Return (x, y) of the center of cell containing provided text 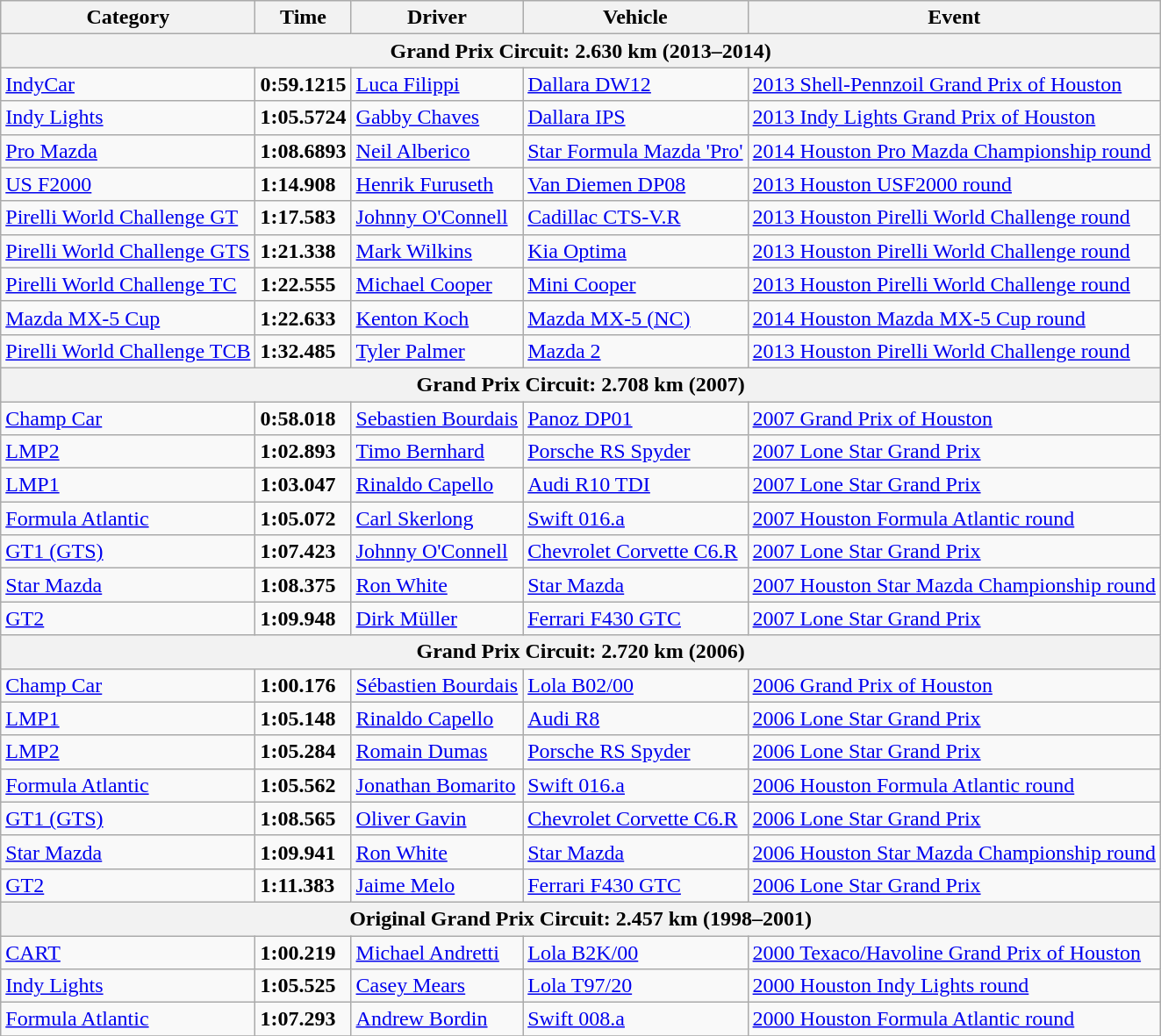
Pro Mazda (128, 151)
Mazda MX-5 Cup (128, 318)
Grand Prix Circuit: 2.720 km (2006) (581, 652)
Romain Dumas (437, 752)
Pirelli World Challenge GT (128, 218)
Tyler Palmer (437, 351)
Casey Mears (437, 986)
Mazda MX-5 (NC) (635, 318)
0:59.1215 (304, 84)
Van Diemen DP08 (635, 184)
Audi R10 TDI (635, 485)
1:05.072 (304, 518)
Michael Andretti (437, 952)
Gabby Chaves (437, 118)
Cadillac CTS-V.R (635, 218)
Pirelli World Challenge TC (128, 284)
Driver (437, 18)
1:05.525 (304, 986)
1:08.6893 (304, 151)
Grand Prix Circuit: 2.630 km (2013–2014) (581, 51)
1:07.423 (304, 552)
2007 Houston Formula Atlantic round (954, 518)
Original Grand Prix Circuit: 2.457 km (1998–2001) (581, 918)
1:22.555 (304, 284)
Henrik Furuseth (437, 184)
1:22.633 (304, 318)
Dirk Müller (437, 618)
2014 Houston Mazda MX-5 Cup round (954, 318)
1:05.562 (304, 785)
1:02.893 (304, 452)
Sebastien Bourdais (437, 418)
1:11.383 (304, 885)
Timo Bernhard (437, 452)
2006 Houston Star Mazda Championship round (954, 852)
Luca Filippi (437, 84)
Swift 008.a (635, 1019)
1:05.5724 (304, 118)
US F2000 (128, 184)
1:08.375 (304, 585)
1:07.293 (304, 1019)
Kenton Koch (437, 318)
2013 Shell-Pennzoil Grand Prix of Houston (954, 84)
Mazda 2 (635, 351)
IndyCar (128, 84)
Sébastien Bourdais (437, 685)
Jonathan Bomarito (437, 785)
Lola B02/00 (635, 685)
Michael Cooper (437, 284)
1:09.941 (304, 852)
Oliver Gavin (437, 818)
Dallara IPS (635, 118)
Carl Skerlong (437, 518)
Jaime Melo (437, 885)
Lola T97/20 (635, 986)
1:17.583 (304, 218)
2000 Houston Indy Lights round (954, 986)
CART (128, 952)
1:03.047 (304, 485)
Neil Alberico (437, 151)
2007 Houston Star Mazda Championship round (954, 585)
Pirelli World Challenge GTS (128, 251)
Pirelli World Challenge TCB (128, 351)
Audi R8 (635, 718)
2006 Grand Prix of Houston (954, 685)
2000 Texaco/Havoline Grand Prix of Houston (954, 952)
Dallara DW12 (635, 84)
1:00.176 (304, 685)
2013 Indy Lights Grand Prix of Houston (954, 118)
Category (128, 18)
Kia Optima (635, 251)
1:08.565 (304, 818)
Grand Prix Circuit: 2.708 km (2007) (581, 384)
2006 Houston Formula Atlantic round (954, 785)
1:09.948 (304, 618)
Mini Cooper (635, 284)
1:00.219 (304, 952)
Panoz DP01 (635, 418)
2013 Houston USF2000 round (954, 184)
Andrew Bordin (437, 1019)
1:32.485 (304, 351)
1:14.908 (304, 184)
2000 Houston Formula Atlantic round (954, 1019)
2014 Houston Pro Mazda Championship round (954, 151)
0:58.018 (304, 418)
Event (954, 18)
Star Formula Mazda 'Pro' (635, 151)
Mark Wilkins (437, 251)
Time (304, 18)
Lola B2K/00 (635, 952)
1:05.148 (304, 718)
1:21.338 (304, 251)
1:05.284 (304, 752)
Vehicle (635, 18)
2007 Grand Prix of Houston (954, 418)
